Locate the cell with the specified text and output its [x, y] center coordinate. 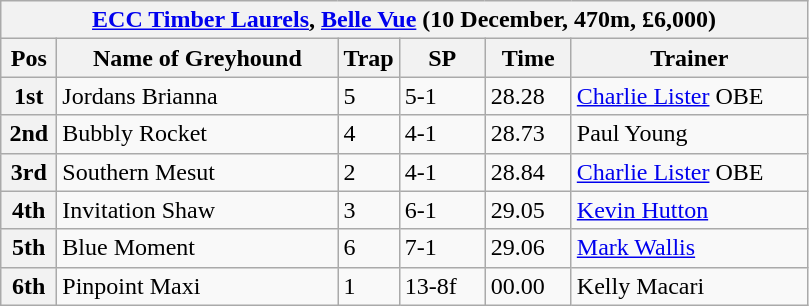
Jordans Brianna [198, 96]
SP [442, 58]
Kelly Macari [689, 286]
Pos [29, 58]
2 [368, 172]
Invitation Shaw [198, 210]
5th [29, 248]
3rd [29, 172]
Trap [368, 58]
1st [29, 96]
5-1 [442, 96]
28.28 [528, 96]
4 [368, 134]
1 [368, 286]
4th [29, 210]
Trainer [689, 58]
ECC Timber Laurels, Belle Vue (10 December, 470m, £6,000) [404, 20]
Bubbly Rocket [198, 134]
Paul Young [689, 134]
6 [368, 248]
5 [368, 96]
28.73 [528, 134]
Southern Mesut [198, 172]
13-8f [442, 286]
Kevin Hutton [689, 210]
6-1 [442, 210]
3 [368, 210]
6th [29, 286]
Name of Greyhound [198, 58]
7-1 [442, 248]
Time [528, 58]
Blue Moment [198, 248]
29.05 [528, 210]
29.06 [528, 248]
Mark Wallis [689, 248]
2nd [29, 134]
Pinpoint Maxi [198, 286]
28.84 [528, 172]
00.00 [528, 286]
